Scan for the cell matching the given text and deliver its [X, Y] coordinate at center. 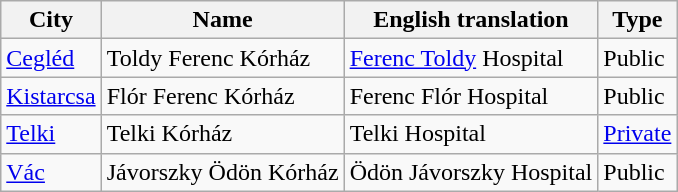
Ferenc Flór Hospital [471, 96]
Type [638, 20]
Vác [51, 172]
City [51, 20]
Telki Kórház [222, 134]
Kistarcsa [51, 96]
Name [222, 20]
Flór Ferenc Kórház [222, 96]
Jávorszky Ödön Kórház [222, 172]
Telki [51, 134]
Ödön Jávorszky Hospital [471, 172]
English translation [471, 20]
Telki Hospital [471, 134]
Private [638, 134]
Ferenc Toldy Hospital [471, 58]
Cegléd [51, 58]
Toldy Ferenc Kórház [222, 58]
